Pinpoint the cell where the given text exists, returning its (X, Y) midpoint coordinate. 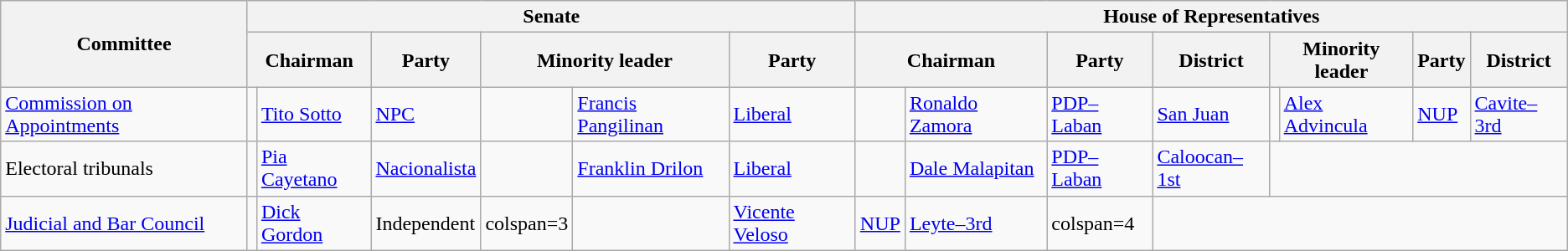
Caloocan–1st (1211, 169)
San Juan (1211, 114)
Cavite–3rd (1519, 114)
Electoral tribunals (124, 169)
Leyte–3rd (975, 223)
Franklin Drilon (651, 169)
Ronaldo Zamora (975, 114)
colspan=3 (527, 223)
Judicial and Bar Council (124, 223)
Pia Cayetano (313, 169)
colspan=4 (1100, 223)
Senate (551, 17)
Alex Advincula (1346, 114)
Committee (124, 44)
Commission on Appointments (124, 114)
Francis Pangilinan (651, 114)
Dick Gordon (313, 223)
NPC (426, 114)
Independent (426, 223)
House of Representatives (1211, 17)
Tito Sotto (313, 114)
Vicente Veloso (792, 223)
Nacionalista (426, 169)
Dale Malapitan (975, 169)
